Extract the (x, y) coordinate from the center of the cell holding the provided text.  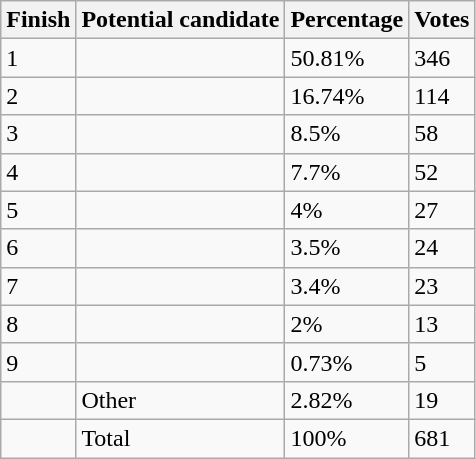
19 (442, 400)
Votes (442, 20)
27 (442, 210)
50.81% (347, 58)
114 (442, 96)
9 (38, 362)
Other (180, 400)
Total (180, 438)
346 (442, 58)
Potential candidate (180, 20)
6 (38, 248)
52 (442, 172)
Percentage (347, 20)
58 (442, 134)
681 (442, 438)
23 (442, 286)
4% (347, 210)
2% (347, 324)
4 (38, 172)
8 (38, 324)
24 (442, 248)
100% (347, 438)
16.74% (347, 96)
3.5% (347, 248)
8.5% (347, 134)
2.82% (347, 400)
3 (38, 134)
3.4% (347, 286)
Finish (38, 20)
7 (38, 286)
2 (38, 96)
1 (38, 58)
7.7% (347, 172)
0.73% (347, 362)
13 (442, 324)
